Identify which cell holds the provided text, then report its [x, y] central coordinate. 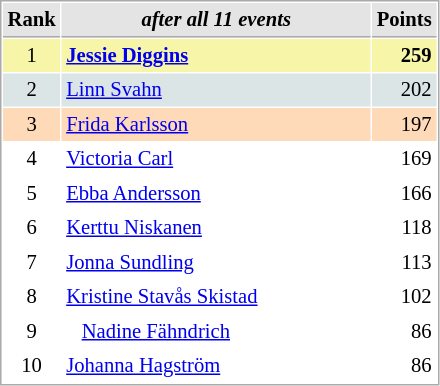
169 [404, 158]
8 [32, 296]
3 [32, 124]
197 [404, 124]
Rank [32, 20]
Frida Karlsson [216, 124]
4 [32, 158]
Kerttu Niskanen [216, 228]
10 [32, 366]
7 [32, 262]
Points [404, 20]
Kristine Stavås Skistad [216, 296]
Linn Svahn [216, 90]
5 [32, 194]
166 [404, 194]
Jonna Sundling [216, 262]
202 [404, 90]
6 [32, 228]
118 [404, 228]
2 [32, 90]
259 [404, 56]
Victoria Carl [216, 158]
Ebba Andersson [216, 194]
1 [32, 56]
113 [404, 262]
Jessie Diggins [216, 56]
102 [404, 296]
Nadine Fähndrich [216, 332]
after all 11 events [216, 20]
Johanna Hagström [216, 366]
9 [32, 332]
